Capture the cell that displays the provided text and extract its (X, Y) central coordinate. 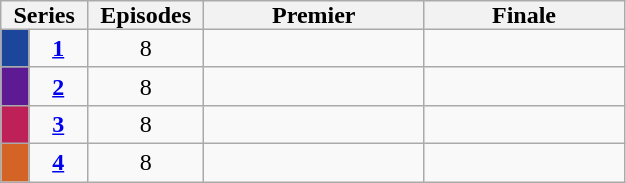
1 (58, 48)
2 (58, 86)
4 (58, 162)
Episodes (146, 15)
3 (58, 124)
Premier (314, 15)
Finale (524, 15)
Series (44, 15)
